Output the [x, y] coordinate of the center of the cell containing the given text.  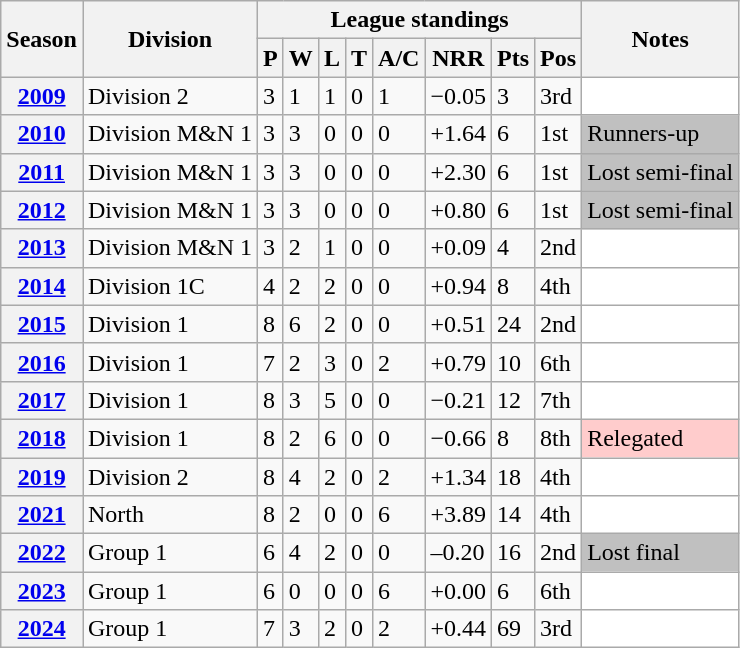
+0.09 [458, 248]
2009 [42, 96]
Pts [514, 58]
+0.80 [458, 210]
2014 [42, 286]
12 [514, 400]
2024 [42, 629]
+1.34 [458, 477]
8th [558, 438]
2019 [42, 477]
5 [332, 400]
+3.89 [458, 515]
League standings [420, 20]
2011 [42, 172]
+0.51 [458, 324]
+0.44 [458, 629]
+1.64 [458, 134]
2013 [42, 248]
−0.66 [458, 438]
Notes [660, 39]
–0.20 [458, 553]
+0.94 [458, 286]
2023 [42, 591]
14 [514, 515]
Lost final [660, 553]
W [300, 58]
2016 [42, 362]
+0.00 [458, 591]
Season [42, 39]
10 [514, 362]
2018 [42, 438]
NRR [458, 58]
24 [514, 324]
+2.30 [458, 172]
A/C [399, 58]
69 [514, 629]
Division 1C [170, 286]
Pos [558, 58]
Division [170, 39]
18 [514, 477]
2021 [42, 515]
North [170, 515]
−0.05 [458, 96]
+0.79 [458, 362]
2010 [42, 134]
Relegated [660, 438]
L [332, 58]
7th [558, 400]
Runners-up [660, 134]
16 [514, 553]
2015 [42, 324]
P [271, 58]
2012 [42, 210]
T [358, 58]
2017 [42, 400]
2022 [42, 553]
−0.21 [458, 400]
